Output the [X, Y] coordinate of the center of the cell containing the given text.  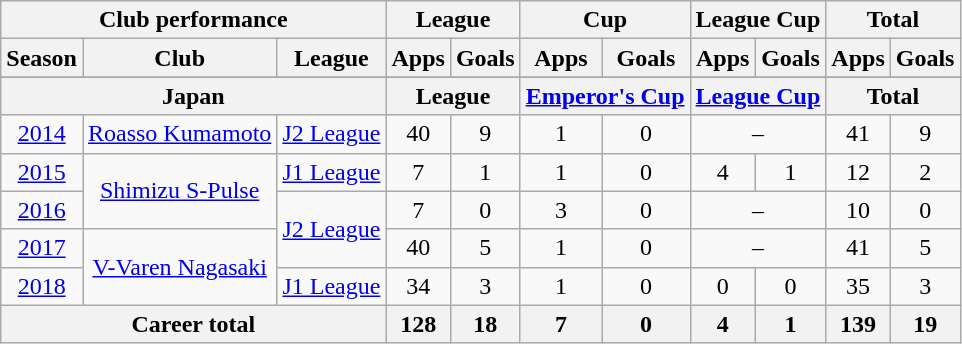
V-Varen Nagasaki [179, 267]
Emperor's Cup [605, 96]
10 [858, 210]
139 [858, 324]
Cup [605, 20]
2014 [42, 134]
2015 [42, 172]
2018 [42, 286]
Roasso Kumamoto [179, 134]
2 [925, 172]
Shimizu S-Pulse [179, 191]
Club performance [194, 20]
Japan [194, 96]
Club [179, 58]
35 [858, 286]
Career total [194, 324]
34 [418, 286]
12 [858, 172]
2017 [42, 248]
19 [925, 324]
128 [418, 324]
18 [485, 324]
2016 [42, 210]
Season [42, 58]
